From the cell containing the given text, extract its center point as (x, y) coordinate. 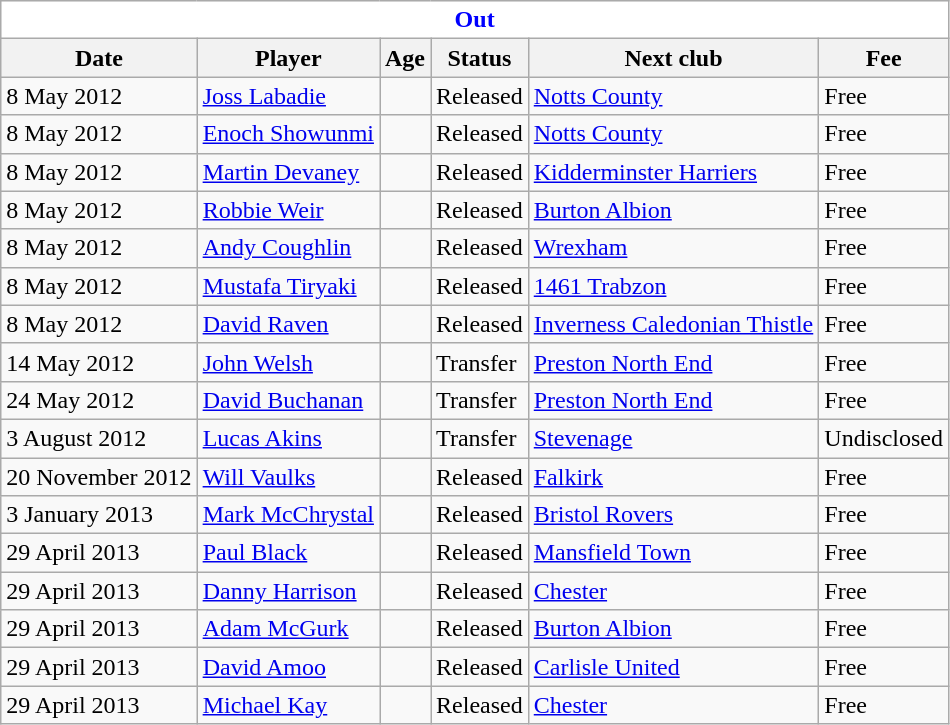
Inverness Caledonian Thistle (674, 324)
Kidderminster Harriers (674, 172)
Wrexham (674, 248)
Mustafa Tiryaki (288, 286)
Lucas Akins (288, 438)
John Welsh (288, 362)
David Raven (288, 324)
Danny Harrison (288, 591)
Next club (674, 58)
Adam McGurk (288, 629)
Mark McChrystal (288, 515)
24 May 2012 (99, 400)
Out (475, 20)
Paul Black (288, 553)
Robbie Weir (288, 210)
1461 Trabzon (674, 286)
Falkirk (674, 477)
David Amoo (288, 667)
Date (99, 58)
Age (406, 58)
Martin Devaney (288, 172)
Michael Kay (288, 705)
David Buchanan (288, 400)
Mansfield Town (674, 553)
Fee (884, 58)
20 November 2012 (99, 477)
14 May 2012 (99, 362)
Bristol Rovers (674, 515)
Undisclosed (884, 438)
3 January 2013 (99, 515)
3 August 2012 (99, 438)
Carlisle United (674, 667)
Will Vaulks (288, 477)
Status (480, 58)
Joss Labadie (288, 96)
Player (288, 58)
Stevenage (674, 438)
Andy Coughlin (288, 248)
Enoch Showunmi (288, 134)
